Identify which cell holds the provided text, then report its [x, y] central coordinate. 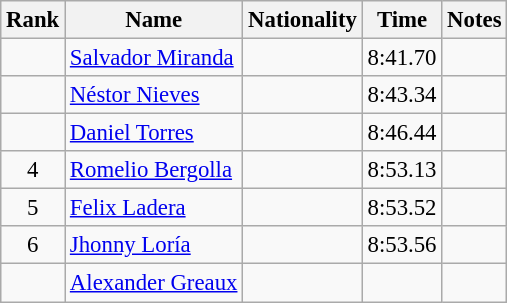
6 [33, 245]
Alexander Greaux [154, 283]
Nationality [302, 20]
Jhonny Loría [154, 245]
4 [33, 170]
8:41.70 [402, 58]
Notes [474, 20]
Felix Ladera [154, 208]
8:53.13 [402, 170]
Daniel Torres [154, 133]
8:53.56 [402, 245]
Name [154, 20]
8:46.44 [402, 133]
Néstor Nieves [154, 95]
5 [33, 208]
Salvador Miranda [154, 58]
8:53.52 [402, 208]
8:43.34 [402, 95]
Rank [33, 20]
Romelio Bergolla [154, 170]
Time [402, 20]
